Determine the [x, y] coordinate at the center of the cell enclosing the given text.  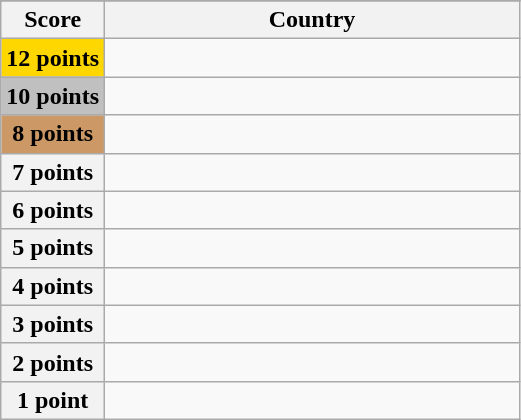
8 points [53, 134]
Score [53, 20]
4 points [53, 286]
5 points [53, 248]
1 point [53, 400]
12 points [53, 58]
Country [312, 20]
10 points [53, 96]
7 points [53, 172]
2 points [53, 362]
3 points [53, 324]
6 points [53, 210]
